From the cell containing the given text, extract its center point as [X, Y] coordinate. 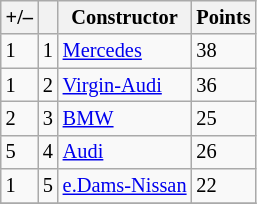
38 [223, 51]
4 [48, 152]
Points [223, 17]
3 [48, 118]
Virgin-Audi [125, 85]
Constructor [125, 17]
26 [223, 152]
Audi [125, 152]
36 [223, 85]
BMW [125, 118]
+/– [20, 17]
e.Dams-Nissan [125, 186]
25 [223, 118]
22 [223, 186]
Mercedes [125, 51]
